Output the (x, y) coordinate of the center of the cell containing the given text.  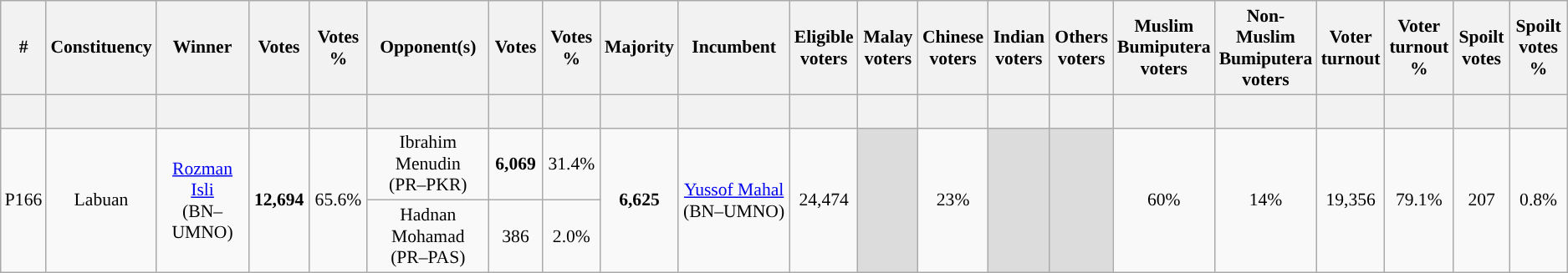
14% (1266, 200)
12,694 (278, 200)
Opponent(s) (428, 48)
Muslim Bumiputera voters (1164, 48)
Labuan (100, 200)
19,356 (1351, 200)
Voter turnout % (1419, 48)
# (23, 48)
Malay voters (888, 48)
Non-Muslim Bumiputera voters (1266, 48)
65.6% (338, 200)
24,474 (824, 200)
Spoilt votes % (1539, 48)
Rozman Isli(BN–UMNO) (202, 200)
6,625 (639, 200)
Eligible voters (824, 48)
Indian voters (1019, 48)
Spoilt votes (1482, 48)
Hadnan Mohamad(PR–PAS) (428, 237)
2.0% (572, 237)
6,069 (515, 164)
386 (515, 237)
Majority (639, 48)
31.4% (572, 164)
79.1% (1419, 200)
23% (953, 200)
Ibrahim Menudin(PR–PKR) (428, 164)
P166 (23, 200)
0.8% (1539, 200)
207 (1482, 200)
Constituency (100, 48)
Others voters (1081, 48)
60% (1164, 200)
Incumbent (734, 48)
Chinese voters (953, 48)
Voter turnout (1351, 48)
Yussof Mahal(BN–UMNO) (734, 200)
Winner (202, 48)
